Return the [X, Y] coordinate for the center point of the cell that contains the specified text.  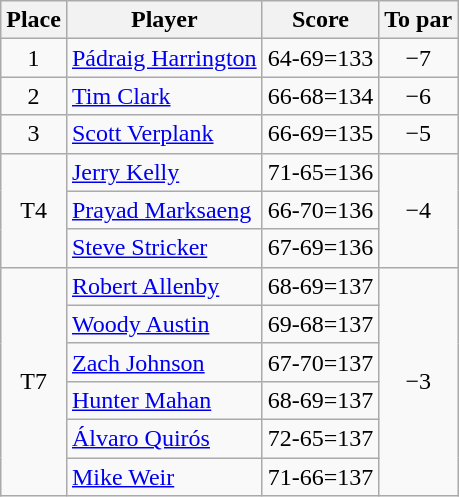
−7 [418, 58]
−6 [418, 96]
Woody Austin [164, 324]
T7 [34, 381]
Place [34, 20]
64-69=133 [320, 58]
Pádraig Harrington [164, 58]
Hunter Mahan [164, 400]
−3 [418, 381]
66-69=135 [320, 134]
2 [34, 96]
67-70=137 [320, 362]
Prayad Marksaeng [164, 210]
3 [34, 134]
1 [34, 58]
Jerry Kelly [164, 172]
−4 [418, 210]
Álvaro Quirós [164, 438]
71-65=136 [320, 172]
T4 [34, 210]
Score [320, 20]
−5 [418, 134]
To par [418, 20]
67-69=136 [320, 248]
71-66=137 [320, 477]
Robert Allenby [164, 286]
Zach Johnson [164, 362]
Mike Weir [164, 477]
Steve Stricker [164, 248]
Tim Clark [164, 96]
66-70=136 [320, 210]
69-68=137 [320, 324]
66-68=134 [320, 96]
72-65=137 [320, 438]
Scott Verplank [164, 134]
Player [164, 20]
